Pinpoint the cell where the given text exists, returning its (X, Y) midpoint coordinate. 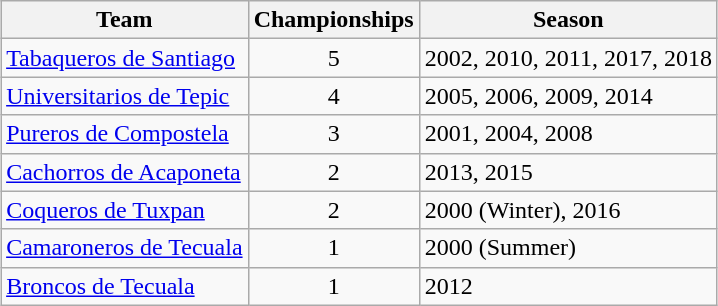
Broncos de Tecuala (125, 286)
2005, 2006, 2009, 2014 (568, 96)
Pureros de Compostela (125, 134)
2001, 2004, 2008 (568, 134)
Team (125, 20)
Season (568, 20)
3 (334, 134)
2000 (Summer) (568, 248)
Cachorros de Acaponeta (125, 172)
Universitarios de Tepic (125, 96)
2000 (Winter), 2016 (568, 210)
Camaroneros de Tecuala (125, 248)
2013, 2015 (568, 172)
Tabaqueros de Santiago (125, 58)
Championships (334, 20)
5 (334, 58)
Coqueros de Tuxpan (125, 210)
2012 (568, 286)
4 (334, 96)
2002, 2010, 2011, 2017, 2018 (568, 58)
